Return [x, y] of the center of cell containing provided text 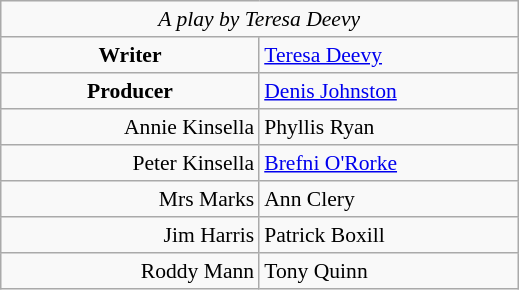
Denis Johnston [388, 91]
Producer [130, 91]
A play by Teresa Deevy [260, 19]
Teresa Deevy [388, 55]
Mrs Marks [130, 199]
Peter Kinsella [130, 163]
Phyllis Ryan [388, 127]
Ann Clery [388, 199]
Patrick Boxill [388, 235]
Tony Quinn [388, 271]
Writer [130, 55]
Jim Harris [130, 235]
Annie Kinsella [130, 127]
Brefni O'Rorke [388, 163]
Roddy Mann [130, 271]
